Detect which cell encompasses the target text, then output its (X, Y) center coordinate. 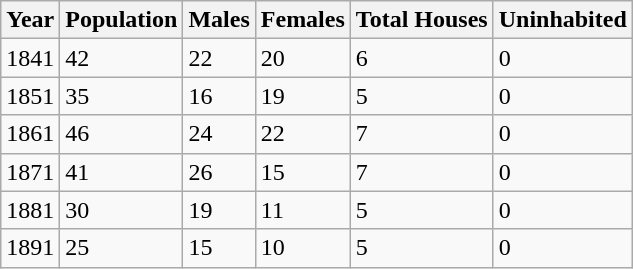
Total Houses (422, 20)
Males (219, 20)
Uninhabited (562, 20)
11 (302, 210)
1861 (30, 134)
24 (219, 134)
35 (122, 96)
16 (219, 96)
6 (422, 58)
26 (219, 172)
1891 (30, 248)
1881 (30, 210)
1871 (30, 172)
41 (122, 172)
1851 (30, 96)
20 (302, 58)
Females (302, 20)
1841 (30, 58)
Year (30, 20)
10 (302, 248)
42 (122, 58)
Population (122, 20)
30 (122, 210)
25 (122, 248)
46 (122, 134)
